For the text-containing cell, return its midpoint in [X, Y] coordinate format. 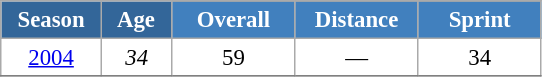
— [356, 58]
2004 [52, 58]
Sprint [480, 20]
Season [52, 20]
Distance [356, 20]
59 [234, 58]
Age [136, 20]
Overall [234, 20]
